Search for the cell housing the specified text and yield its (X, Y) center coordinate. 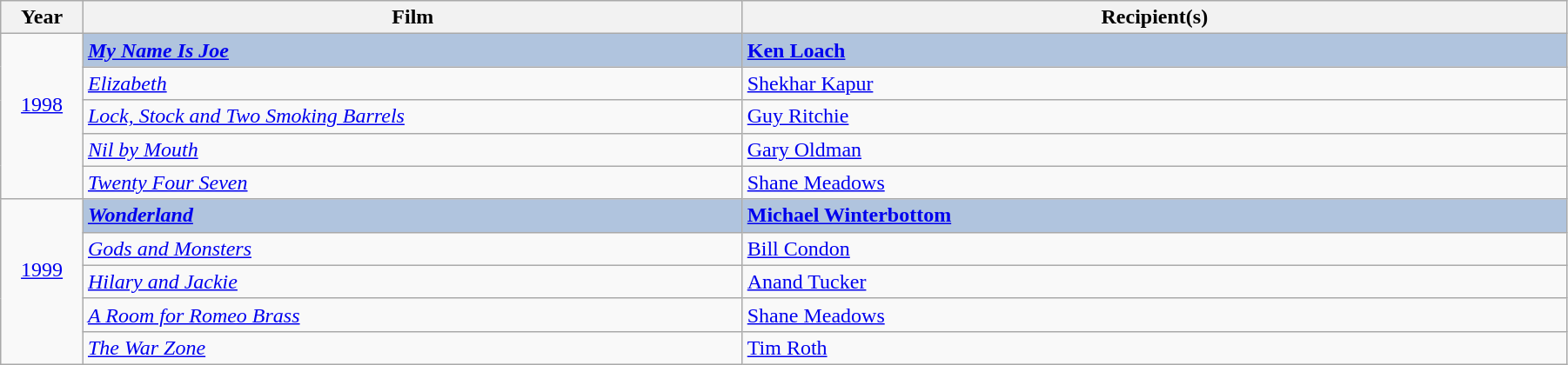
A Room for Romeo Brass (412, 315)
Year (42, 17)
Bill Condon (1154, 249)
Shekhar Kapur (1154, 83)
Gary Oldman (1154, 149)
Lock, Stock and Two Smoking Barrels (412, 116)
Film (412, 17)
Anand Tucker (1154, 282)
My Name Is Joe (412, 50)
Recipient(s) (1154, 17)
Ken Loach (1154, 50)
1999 (42, 282)
The War Zone (412, 348)
Tim Roth (1154, 348)
Elizabeth (412, 83)
Gods and Monsters (412, 249)
Michael Winterbottom (1154, 216)
1998 (42, 116)
Guy Ritchie (1154, 116)
Wonderland (412, 216)
Hilary and Jackie (412, 282)
Twenty Four Seven (412, 182)
Nil by Mouth (412, 149)
